Provide the (x, y) coordinate of the cell's center where the given text is located.  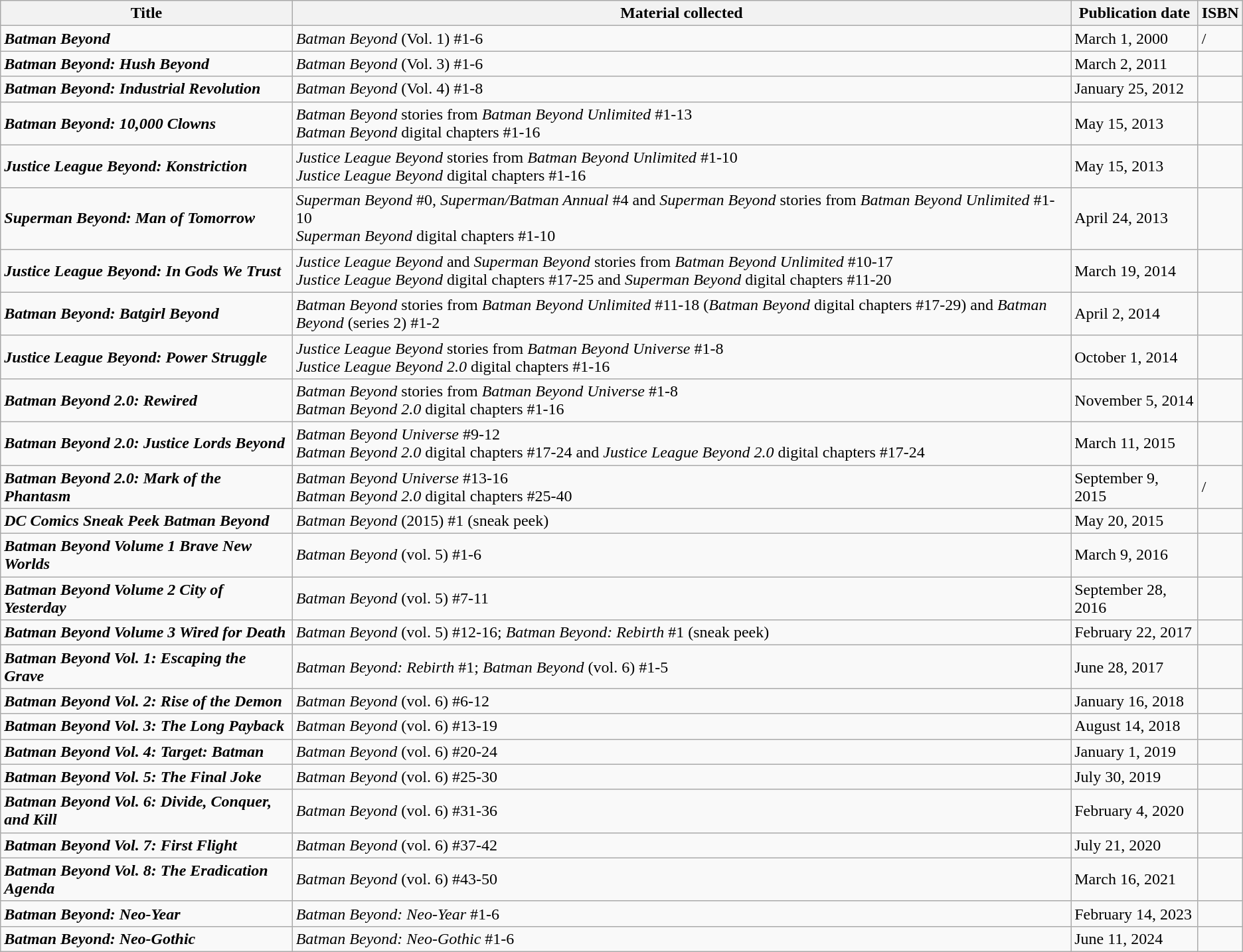
Superman Beyond: Man of Tomorrow (146, 218)
Batman Beyond (vol. 6) #25-30 (681, 777)
Batman Beyond (vol. 6) #13-19 (681, 726)
Batman Beyond: 10,000 Clowns (146, 123)
Title (146, 13)
July 30, 2019 (1134, 777)
Batman Beyond stories from Batman Beyond Unlimited #11-18 (Batman Beyond digital chapters #17-29) and Batman Beyond (series 2) #1-2 (681, 313)
April 2, 2014 (1134, 313)
Batman Beyond Universe #9-12Batman Beyond 2.0 digital chapters #17-24 and Justice League Beyond 2.0 digital chapters #17-24 (681, 443)
February 14, 2023 (1134, 913)
Batman Beyond (vol. 6) #37-42 (681, 845)
ISBN (1220, 13)
Justice League Beyond stories from Batman Beyond Universe #1-8Justice League Beyond 2.0 digital chapters #1-16 (681, 357)
Justice League Beyond: In Gods We Trust (146, 271)
Batman Beyond Volume 1 Brave New Worlds (146, 555)
Batman Beyond (vol. 6) #20-24 (681, 752)
March 1, 2000 (1134, 39)
Batman Beyond Volume 2 City of Yesterday (146, 599)
March 2, 2011 (1134, 64)
Batman Beyond Vol. 7: First Flight (146, 845)
May 20, 2015 (1134, 521)
Batman Beyond (Vol. 4) #1-8 (681, 89)
Batman Beyond Vol. 1: Escaping the Grave (146, 667)
Superman Beyond #0, Superman/Batman Annual #4 and Superman Beyond stories from Batman Beyond Unlimited #1-10Superman Beyond digital chapters #1-10 (681, 218)
Batman Beyond: Neo-Year #1-6 (681, 913)
June 11, 2024 (1134, 939)
Batman Beyond Vol. 5: The Final Joke (146, 777)
June 28, 2017 (1134, 667)
August 14, 2018 (1134, 726)
Batman Beyond: Neo-Gothic (146, 939)
Justice League Beyond: Power Struggle (146, 357)
Batman Beyond Vol. 8: The Eradication Agenda (146, 879)
Batman Beyond (2015) #1 (sneak peek) (681, 521)
January 1, 2019 (1134, 752)
April 24, 2013 (1134, 218)
Batman Beyond Vol. 3: The Long Payback (146, 726)
Batman Beyond Vol. 6: Divide, Conquer, and Kill (146, 811)
February 22, 2017 (1134, 633)
Batman Beyond stories from Batman Beyond Universe #1-8Batman Beyond 2.0 digital chapters #1-16 (681, 400)
November 5, 2014 (1134, 400)
Batman Beyond Volume 3 Wired for Death (146, 633)
Batman Beyond Vol. 4: Target: Batman (146, 752)
Batman Beyond 2.0: Rewired (146, 400)
Batman Beyond: Neo-Year (146, 913)
Batman Beyond: Rebirth #1; Batman Beyond (vol. 6) #1-5 (681, 667)
Batman Beyond (Vol. 1) #1-6 (681, 39)
July 21, 2020 (1134, 845)
March 19, 2014 (1134, 271)
DC Comics Sneak Peek Batman Beyond (146, 521)
Batman Beyond (vol. 5) #7-11 (681, 599)
Batman Beyond (Vol. 3) #1-6 (681, 64)
September 9, 2015 (1134, 486)
Justice League Beyond stories from Batman Beyond Unlimited #1-10Justice League Beyond digital chapters #1-16 (681, 166)
Batman Beyond 2.0: Mark of the Phantasm (146, 486)
Batman Beyond Universe #13-16Batman Beyond 2.0 digital chapters #25-40 (681, 486)
Publication date (1134, 13)
Batman Beyond: Neo-Gothic #1-6 (681, 939)
March 9, 2016 (1134, 555)
Batman Beyond (vol. 5) #1-6 (681, 555)
Batman Beyond stories from Batman Beyond Unlimited #1-13Batman Beyond digital chapters #1-16 (681, 123)
Batman Beyond (vol. 6) #43-50 (681, 879)
September 28, 2016 (1134, 599)
Batman Beyond: Hush Beyond (146, 64)
Material collected (681, 13)
March 16, 2021 (1134, 879)
Batman Beyond Vol. 2: Rise of the Demon (146, 701)
October 1, 2014 (1134, 357)
Batman Beyond (vol. 5) #12-16; Batman Beyond: Rebirth #1 (sneak peek) (681, 633)
Batman Beyond: Batgirl Beyond (146, 313)
Batman Beyond (146, 39)
January 16, 2018 (1134, 701)
Batman Beyond (vol. 6) #6-12 (681, 701)
Batman Beyond (vol. 6) #31-36 (681, 811)
Batman Beyond 2.0: Justice Lords Beyond (146, 443)
Justice League Beyond: Konstriction (146, 166)
March 11, 2015 (1134, 443)
January 25, 2012 (1134, 89)
Batman Beyond: Industrial Revolution (146, 89)
February 4, 2020 (1134, 811)
